Determine the (x, y) coordinate at the center of the cell enclosing the given text.  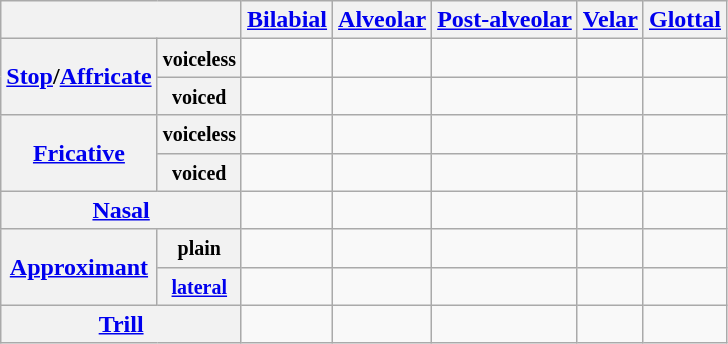
plain (199, 248)
lateral (199, 286)
Nasal (122, 210)
Bilabial (286, 20)
Alveolar (382, 20)
Trill (122, 324)
Post-alveolar (505, 20)
Approximant (79, 267)
Glottal (684, 20)
Stop/Affricate (79, 77)
Fricative (79, 153)
Velar (610, 20)
